Find where the given text appears and provide that cell's center as [x, y] coordinate. 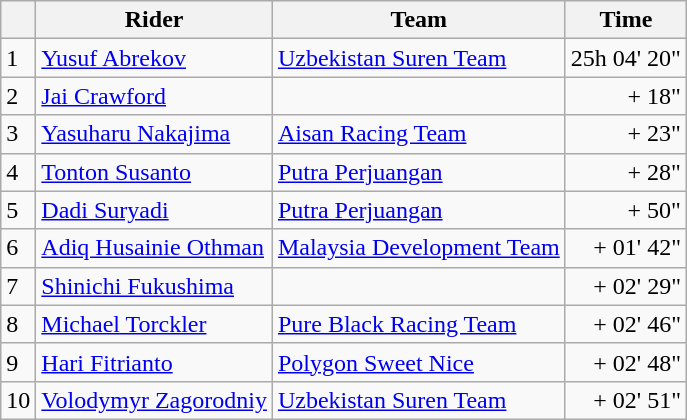
4 [18, 172]
5 [18, 210]
7 [18, 286]
Volodymyr Zagorodniy [154, 400]
+ 01' 42" [626, 248]
Michael Torckler [154, 324]
Yusuf Abrekov [154, 58]
Adiq Husainie Othman [154, 248]
Pure Black Racing Team [418, 324]
Tonton Susanto [154, 172]
+ 02' 46" [626, 324]
6 [18, 248]
8 [18, 324]
+ 50" [626, 210]
Jai Crawford [154, 96]
9 [18, 362]
Aisan Racing Team [418, 134]
10 [18, 400]
Time [626, 20]
+ 28" [626, 172]
+ 02' 51" [626, 400]
Rider [154, 20]
3 [18, 134]
Team [418, 20]
2 [18, 96]
Shinichi Fukushima [154, 286]
+ 18" [626, 96]
Hari Fitrianto [154, 362]
+ 02' 48" [626, 362]
1 [18, 58]
Yasuharu Nakajima [154, 134]
Dadi Suryadi [154, 210]
+ 23" [626, 134]
Malaysia Development Team [418, 248]
25h 04' 20" [626, 58]
+ 02' 29" [626, 286]
Polygon Sweet Nice [418, 362]
